Return [x, y] of the center of cell containing provided text 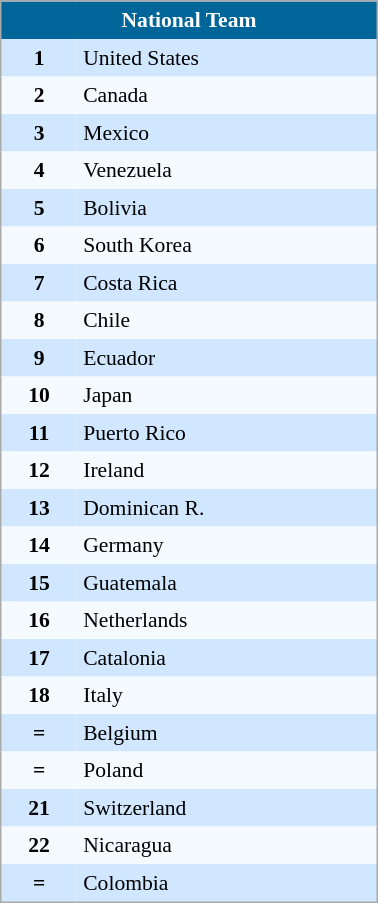
13 [38, 508]
18 [38, 695]
Mexico [228, 133]
Nicaragua [228, 845]
15 [38, 583]
8 [38, 321]
National Team [189, 20]
22 [38, 845]
Italy [228, 695]
Puerto Rico [228, 433]
10 [38, 395]
Colombia [228, 883]
3 [38, 133]
Dominican R. [228, 508]
14 [38, 545]
Costa Rica [228, 283]
6 [38, 245]
Canada [228, 95]
Netherlands [228, 621]
7 [38, 283]
12 [38, 471]
South Korea [228, 245]
Switzerland [228, 808]
Bolivia [228, 208]
9 [38, 358]
Chile [228, 321]
Ireland [228, 471]
Poland [228, 771]
11 [38, 433]
16 [38, 621]
1 [38, 58]
Catalonia [228, 658]
2 [38, 95]
Germany [228, 545]
Japan [228, 395]
21 [38, 808]
Ecuador [228, 358]
Guatemala [228, 583]
4 [38, 171]
Venezuela [228, 171]
17 [38, 658]
United States [228, 58]
5 [38, 208]
Belgium [228, 733]
